Identify which cell holds the provided text, then report its [X, Y] central coordinate. 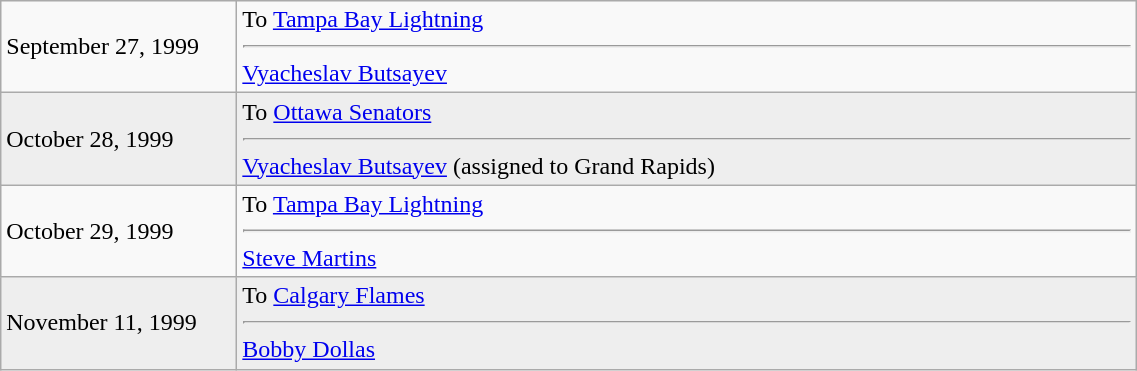
September 27, 1999 [119, 47]
October 29, 1999 [119, 231]
To Calgary FlamesBobby Dollas [687, 323]
To Ottawa SenatorsVyacheslav Butsayev (assigned to Grand Rapids) [687, 139]
To Tampa Bay LightningSteve Martins [687, 231]
November 11, 1999 [119, 323]
To Tampa Bay LightningVyacheslav Butsayev [687, 47]
October 28, 1999 [119, 139]
